For the text-containing cell, return its midpoint in [X, Y] coordinate format. 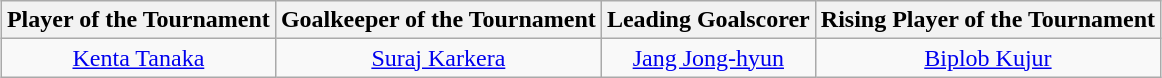
Jang Jong-hyun [708, 58]
Player of the Tournament [138, 20]
Rising Player of the Tournament [988, 20]
Kenta Tanaka [138, 58]
Goalkeeper of the Tournament [438, 20]
Suraj Karkera [438, 58]
Leading Goalscorer [708, 20]
Biplob Kujur [988, 58]
